For the text-containing cell, return its midpoint in (x, y) coordinate format. 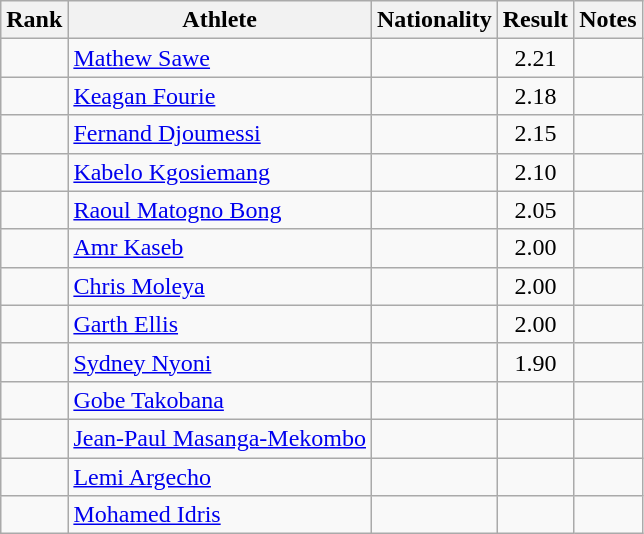
Sydney Nyoni (220, 362)
Mohamed Idris (220, 515)
Garth Ellis (220, 324)
Mathew Sawe (220, 58)
2.10 (535, 172)
Rank (34, 20)
Jean-Paul Masanga-Mekombo (220, 438)
Nationality (435, 20)
2.21 (535, 58)
2.05 (535, 210)
Lemi Argecho (220, 477)
Kabelo Kgosiemang (220, 172)
Raoul Matogno Bong (220, 210)
Fernand Djoumessi (220, 134)
Gobe Takobana (220, 400)
2.18 (535, 96)
2.15 (535, 134)
Athlete (220, 20)
Notes (608, 20)
Result (535, 20)
Amr Kaseb (220, 248)
Keagan Fourie (220, 96)
Chris Moleya (220, 286)
1.90 (535, 362)
